Pinpoint the cell where the given text exists, returning its [X, Y] midpoint coordinate. 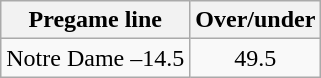
49.5 [256, 58]
Over/under [256, 20]
Notre Dame –14.5 [96, 58]
Pregame line [96, 20]
